Search for the cell housing the specified text and yield its (X, Y) center coordinate. 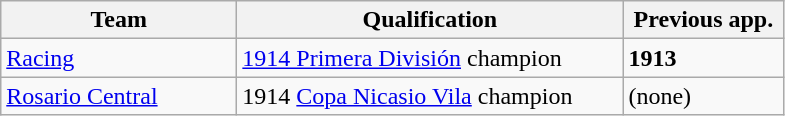
Qualification (430, 20)
Rosario Central (119, 96)
Previous app. (704, 20)
Racing (119, 58)
1913 (704, 58)
Team (119, 20)
(none) (704, 96)
1914 Copa Nicasio Vila champion (430, 96)
1914 Primera División champion (430, 58)
